Output the (X, Y) coordinate of the center of the cell containing the given text.  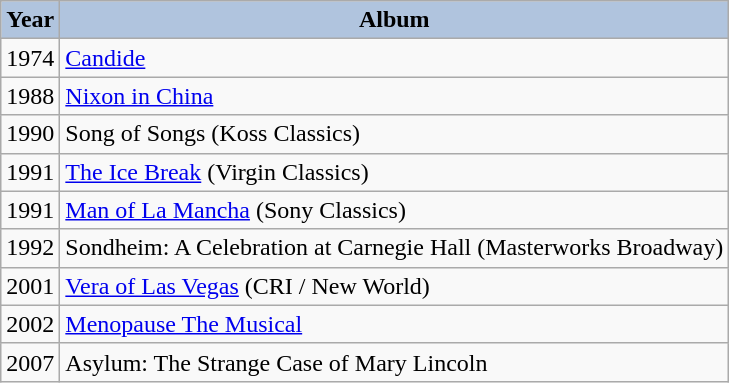
Candide (394, 58)
Vera of Las Vegas (CRI / New World) (394, 286)
1974 (30, 58)
1990 (30, 134)
2002 (30, 324)
Menopause The Musical (394, 324)
The Ice Break (Virgin Classics) (394, 172)
Album (394, 20)
1988 (30, 96)
1992 (30, 248)
2007 (30, 362)
Year (30, 20)
2001 (30, 286)
Sondheim: A Celebration at Carnegie Hall (Masterworks Broadway) (394, 248)
Asylum: The Strange Case of Mary Lincoln (394, 362)
Man of La Mancha (Sony Classics) (394, 210)
Song of Songs (Koss Classics) (394, 134)
Nixon in China (394, 96)
